Capture the cell that displays the provided text and extract its [X, Y] central coordinate. 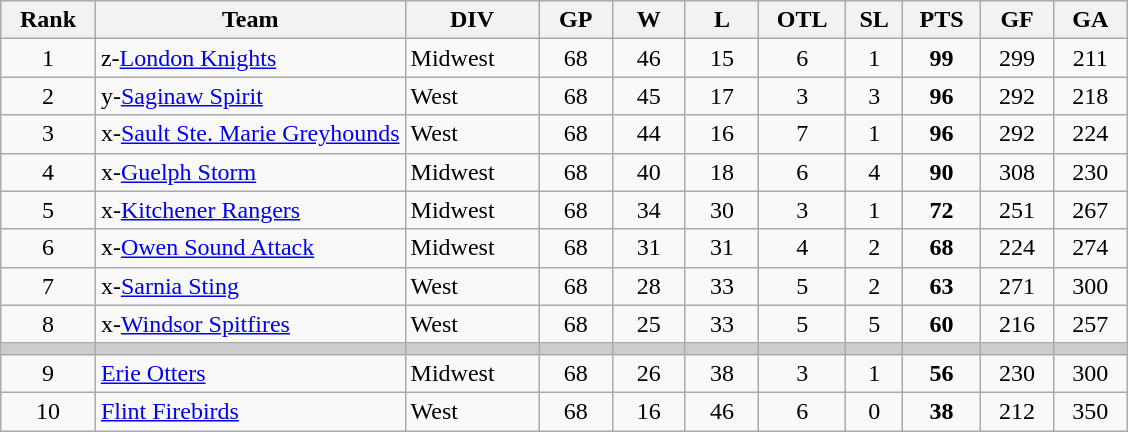
10 [48, 411]
72 [942, 210]
308 [1016, 172]
Flint Firebirds [250, 411]
DIV [472, 20]
63 [942, 286]
90 [942, 172]
40 [648, 172]
9 [48, 373]
0 [874, 411]
x-Sarnia Sting [250, 286]
GA [1090, 20]
45 [648, 96]
251 [1016, 210]
17 [722, 96]
GF [1016, 20]
28 [648, 286]
60 [942, 324]
PTS [942, 20]
Team [250, 20]
y-Saginaw Spirit [250, 96]
x-Sault Ste. Marie Greyhounds [250, 134]
x-Windsor Spitfires [250, 324]
x-Owen Sound Attack [250, 248]
SL [874, 20]
44 [648, 134]
18 [722, 172]
218 [1090, 96]
GP [576, 20]
212 [1016, 411]
L [722, 20]
216 [1016, 324]
56 [942, 373]
34 [648, 210]
271 [1016, 286]
Erie Otters [250, 373]
15 [722, 58]
Rank [48, 20]
OTL [802, 20]
350 [1090, 411]
211 [1090, 58]
25 [648, 324]
274 [1090, 248]
x-Guelph Storm [250, 172]
257 [1090, 324]
z-London Knights [250, 58]
W [648, 20]
267 [1090, 210]
26 [648, 373]
30 [722, 210]
299 [1016, 58]
x-Kitchener Rangers [250, 210]
99 [942, 58]
8 [48, 324]
